Find where the given text appears and provide that cell's center as [X, Y] coordinate. 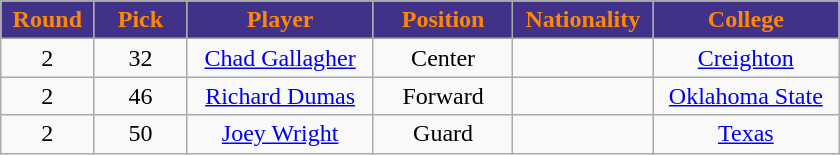
Richard Dumas [280, 96]
Nationality [583, 20]
Forward [443, 96]
Guard [443, 134]
32 [140, 58]
College [746, 20]
Pick [140, 20]
Position [443, 20]
Creighton [746, 58]
Oklahoma State [746, 96]
46 [140, 96]
Center [443, 58]
Chad Gallagher [280, 58]
Texas [746, 134]
Player [280, 20]
Round [48, 20]
50 [140, 134]
Joey Wright [280, 134]
